Output the (x, y) coordinate of the center of the cell containing the given text.  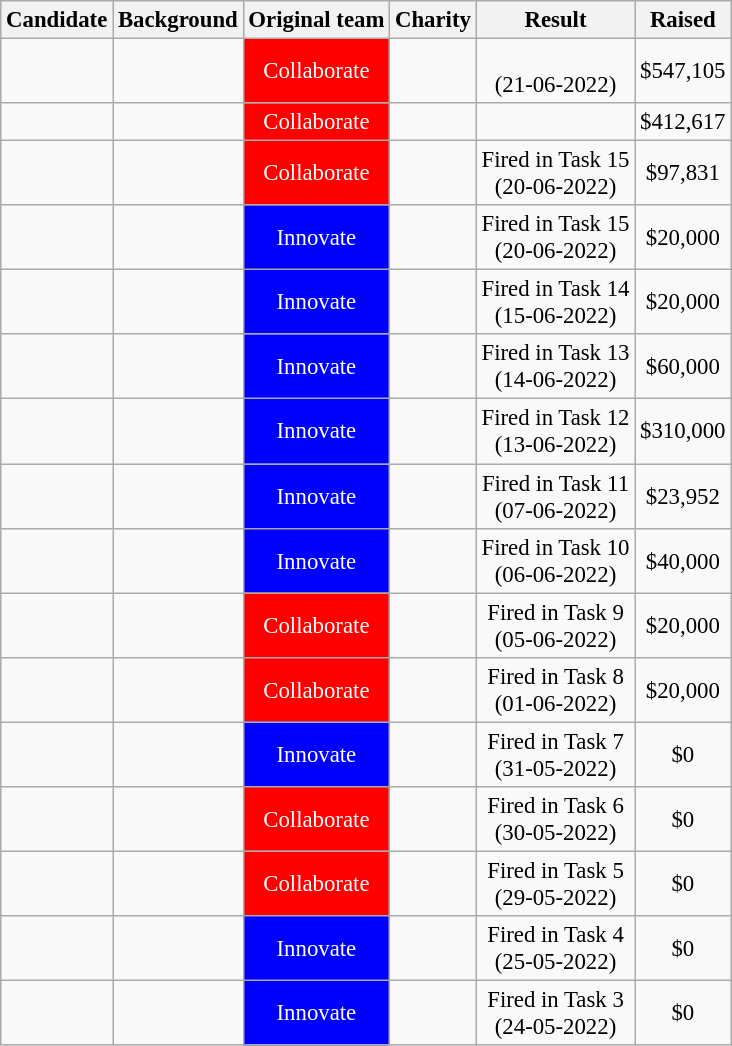
Result (556, 20)
$547,105 (683, 72)
Original team (316, 20)
(21-06-2022) (556, 72)
Fired in Task 4(25-05-2022) (556, 948)
Background (178, 20)
$97,831 (683, 174)
Fired in Task 8(01-06-2022) (556, 690)
Fired in Task 14(15-06-2022) (556, 302)
Fired in Task 12(13-06-2022) (556, 432)
Candidate (57, 20)
$310,000 (683, 432)
Fired in Task 6(30-05-2022) (556, 820)
$23,952 (683, 496)
$60,000 (683, 366)
Fired in Task 3(24-05-2022) (556, 1012)
Fired in Task 9(05-06-2022) (556, 626)
Raised (683, 20)
$40,000 (683, 560)
$412,617 (683, 122)
Charity (434, 20)
Fired in Task 13(14-06-2022) (556, 366)
Fired in Task 11(07-06-2022) (556, 496)
Fired in Task 10(06-06-2022) (556, 560)
Fired in Task 7(31-05-2022) (556, 754)
Fired in Task 5(29-05-2022) (556, 884)
